Determine the [x, y] coordinate at the center of the cell enclosing the given text.  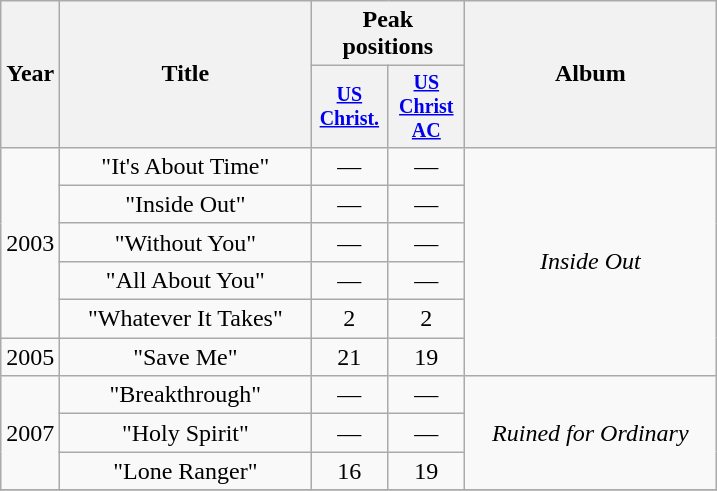
"All About You" [186, 280]
US Christ. [350, 106]
US Christ AC [426, 106]
"Inside Out" [186, 204]
2003 [30, 242]
"Without You" [186, 242]
2007 [30, 433]
Inside Out [590, 261]
Title [186, 74]
Peak positions [388, 34]
"Whatever It Takes" [186, 319]
"Breakthrough" [186, 395]
Year [30, 74]
"It's About Time" [186, 166]
16 [350, 471]
"Lone Ranger" [186, 471]
"Holy Spirit" [186, 433]
Ruined for Ordinary [590, 433]
"Save Me" [186, 357]
21 [350, 357]
2005 [30, 357]
Album [590, 74]
